Capture the cell that displays the provided text and extract its [x, y] central coordinate. 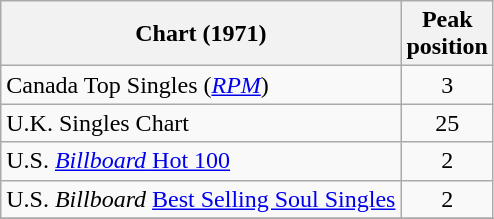
3 [447, 85]
U.S. Billboard Best Selling Soul Singles [201, 199]
Chart (1971) [201, 34]
U.S. Billboard Hot 100 [201, 161]
25 [447, 123]
U.K. Singles Chart [201, 123]
Canada Top Singles (RPM) [201, 85]
Peakposition [447, 34]
